Return the (x, y) coordinate for the center point of the cell that contains the specified text.  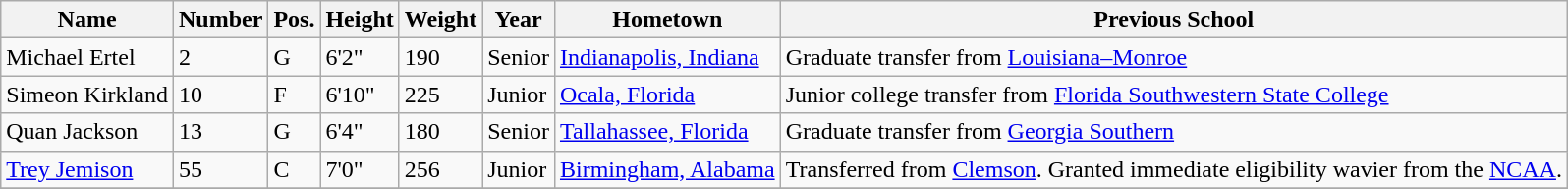
6'4" (360, 132)
Junior college transfer from Florida Southwestern State College (1173, 94)
Tallahassee, Florida (667, 132)
Birmingham, Alabama (667, 169)
6'2" (360, 57)
Michael Ertel (87, 57)
F (295, 94)
Year (519, 20)
Graduate transfer from Georgia Southern (1173, 132)
13 (220, 132)
Name (87, 20)
Trey Jemison (87, 169)
Number (220, 20)
55 (220, 169)
Previous School (1173, 20)
6'10" (360, 94)
Ocala, Florida (667, 94)
Simeon Kirkland (87, 94)
190 (440, 57)
7'0" (360, 169)
Weight (440, 20)
Indianapolis, Indiana (667, 57)
180 (440, 132)
Graduate transfer from Louisiana–Monroe (1173, 57)
Height (360, 20)
225 (440, 94)
Hometown (667, 20)
10 (220, 94)
Pos. (295, 20)
256 (440, 169)
Transferred from Clemson. Granted immediate eligibility wavier from the NCAA. (1173, 169)
2 (220, 57)
C (295, 169)
Quan Jackson (87, 132)
